Scan for the cell matching the given text and deliver its [X, Y] coordinate at center. 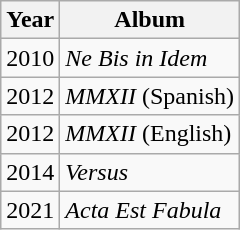
Album [150, 20]
Ne Bis in Idem [150, 58]
MMXII (Spanish) [150, 96]
2021 [30, 210]
MMXII (English) [150, 134]
2010 [30, 58]
Year [30, 20]
2014 [30, 172]
Acta Est Fabula [150, 210]
Versus [150, 172]
